Find where the given text appears and provide that cell's center as [X, Y] coordinate. 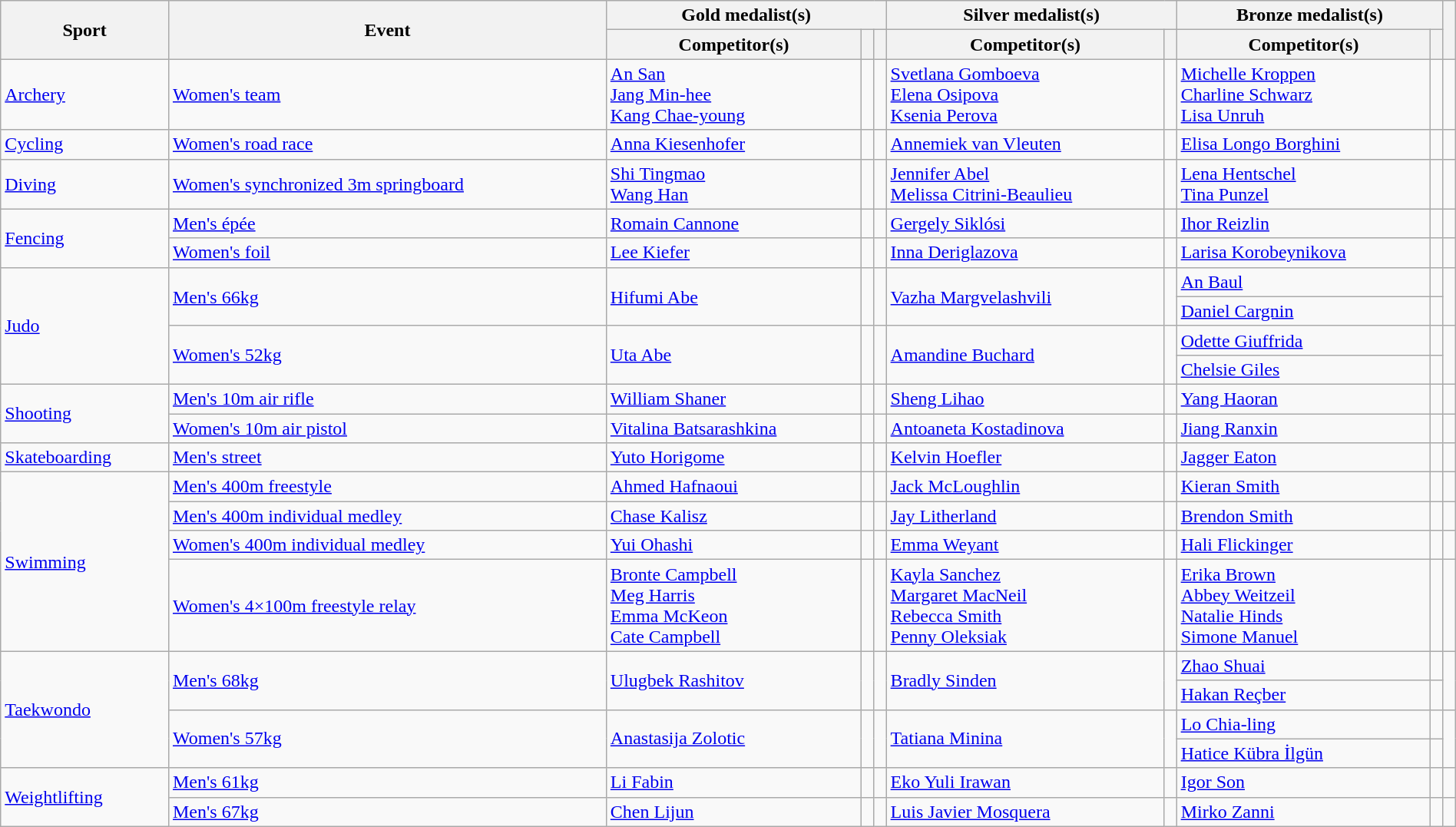
Uta Abe [733, 355]
Annemiek van Vleuten [1025, 144]
Jiang Ranxin [1304, 428]
Erika BrownAbbey WeitzeilNatalie HindsSimone Manuel [1304, 605]
Yuto Horigome [733, 458]
Brendon Smith [1304, 516]
Men's 61kg [387, 782]
Chelsie Giles [1304, 369]
Men's épée [387, 223]
Men's 400m individual medley [387, 516]
Michelle KroppenCharline SchwarzLisa Unruh [1304, 94]
Shi TingmaoWang Han [733, 184]
Zhao Shuai [1304, 666]
Emma Weyant [1025, 545]
Women's foil [387, 253]
Lena Hentschel Tina Punzel [1304, 184]
Anastasija Zolotic [733, 739]
Women's team [387, 94]
Bronte CampbellMeg HarrisEmma McKeonCate Campbell [733, 605]
An SanJang Min-heeKang Chae-young [733, 94]
Ahmed Hafnaoui [733, 487]
Shooting [84, 413]
Ihor Reizlin [1304, 223]
Archery [84, 94]
Anna Kiesenhofer [733, 144]
Judo [84, 326]
Vazha Margvelashvili [1025, 296]
Yui Ohashi [733, 545]
Gergely Siklósi [1025, 223]
Women's 52kg [387, 355]
Antoaneta Kostadinova [1025, 428]
Bradly Sinden [1025, 680]
Daniel Cargnin [1304, 311]
Women's 400m individual medley [387, 545]
Skateboarding [84, 458]
Jagger Eaton [1304, 458]
Gold medalist(s) [746, 15]
Chase Kalisz [733, 516]
Men's 68kg [387, 680]
Li Fabin [733, 782]
Hali Flickinger [1304, 545]
Igor Son [1304, 782]
Taekwondo [84, 710]
Sport [84, 30]
Cycling [84, 144]
Romain Cannone [733, 223]
Svetlana GomboevaElena OsipovaKsenia Perova [1025, 94]
Ulugbek Rashitov [733, 680]
Women's 4×100m freestyle relay [387, 605]
Jack McLoughlin [1025, 487]
Women's 10m air pistol [387, 428]
Kayla SanchezMargaret MacNeilRebecca SmithPenny Oleksiak [1025, 605]
Elisa Longo Borghini [1304, 144]
Fencing [84, 238]
Hatice Kübra İlgün [1304, 753]
William Shaner [733, 399]
Mirko Zanni [1304, 812]
Swimming [84, 562]
An Baul [1304, 282]
Event [387, 30]
Kieran Smith [1304, 487]
Amandine Buchard [1025, 355]
Women's synchronized 3m springboard [387, 184]
Vitalina Batsarashkina [733, 428]
Men's street [387, 458]
Inna Deriglazova [1025, 253]
Men's 400m freestyle [387, 487]
Tatiana Minina [1025, 739]
Bronze medalist(s) [1310, 15]
Lee Kiefer [733, 253]
Jennifer AbelMelissa Citrini-Beaulieu [1025, 184]
Odette Giuffrida [1304, 340]
Weightlifting [84, 797]
Hifumi Abe [733, 296]
Chen Lijun [733, 812]
Hakan Reçber [1304, 695]
Larisa Korobeynikova [1304, 253]
Diving [84, 184]
Women's road race [387, 144]
Men's 67kg [387, 812]
Luis Javier Mosquera [1025, 812]
Silver medalist(s) [1031, 15]
Kelvin Hoefler [1025, 458]
Yang Haoran [1304, 399]
Men's 66kg [387, 296]
Men's 10m air rifle [387, 399]
Sheng Lihao [1025, 399]
Lo Chia-ling [1304, 724]
Eko Yuli Irawan [1025, 782]
Jay Litherland [1025, 516]
Women's 57kg [387, 739]
